Detect which cell encompasses the target text, then output its [X, Y] center coordinate. 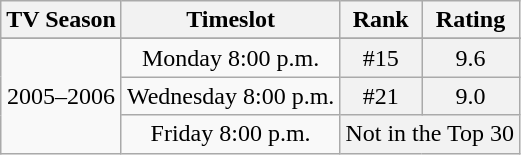
Rank [381, 20]
#21 [381, 96]
9.0 [471, 96]
2005–2006 [62, 96]
Rating [471, 20]
Wednesday 8:00 p.m. [230, 96]
TV Season [62, 20]
#15 [381, 58]
Timeslot [230, 20]
Not in the Top 30 [430, 134]
Monday 8:00 p.m. [230, 58]
Friday 8:00 p.m. [230, 134]
9.6 [471, 58]
